From the cell containing the given text, extract its center point as [x, y] coordinate. 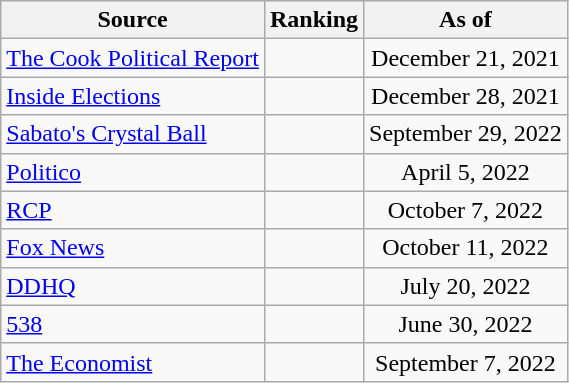
Fox News [133, 248]
April 5, 2022 [466, 172]
Politico [133, 172]
DDHQ [133, 286]
October 7, 2022 [466, 210]
June 30, 2022 [466, 324]
As of [466, 20]
September 7, 2022 [466, 362]
RCP [133, 210]
Source [133, 20]
538 [133, 324]
December 28, 2021 [466, 96]
October 11, 2022 [466, 248]
The Economist [133, 362]
December 21, 2021 [466, 58]
September 29, 2022 [466, 134]
Sabato's Crystal Ball [133, 134]
Ranking [314, 20]
July 20, 2022 [466, 286]
Inside Elections [133, 96]
The Cook Political Report [133, 58]
